Output the (X, Y) coordinate of the center of the cell containing the given text.  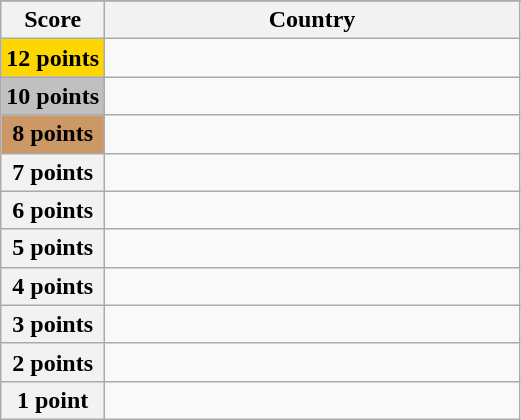
10 points (53, 96)
Country (312, 20)
Score (53, 20)
6 points (53, 210)
5 points (53, 248)
1 point (53, 400)
7 points (53, 172)
12 points (53, 58)
8 points (53, 134)
4 points (53, 286)
2 points (53, 362)
3 points (53, 324)
